Extract the [X, Y] coordinate from the center of the cell holding the provided text.  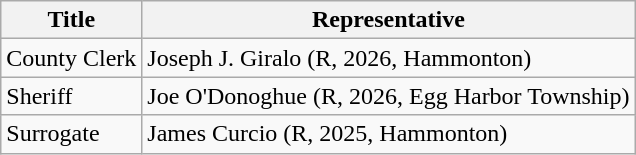
Joe O'Donoghue (R, 2026, Egg Harbor Township) [388, 96]
Representative [388, 20]
Surrogate [72, 134]
Title [72, 20]
Joseph J. Giralo (R, 2026, Hammonton) [388, 58]
County Clerk [72, 58]
Sheriff [72, 96]
James Curcio (R, 2025, Hammonton) [388, 134]
